Identify which cell holds the provided text, then report its (X, Y) central coordinate. 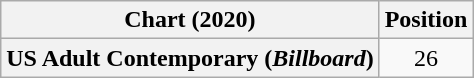
26 (426, 58)
Position (426, 20)
Chart (2020) (190, 20)
US Adult Contemporary (Billboard) (190, 58)
